Pinpoint the cell where the given text exists, returning its [x, y] midpoint coordinate. 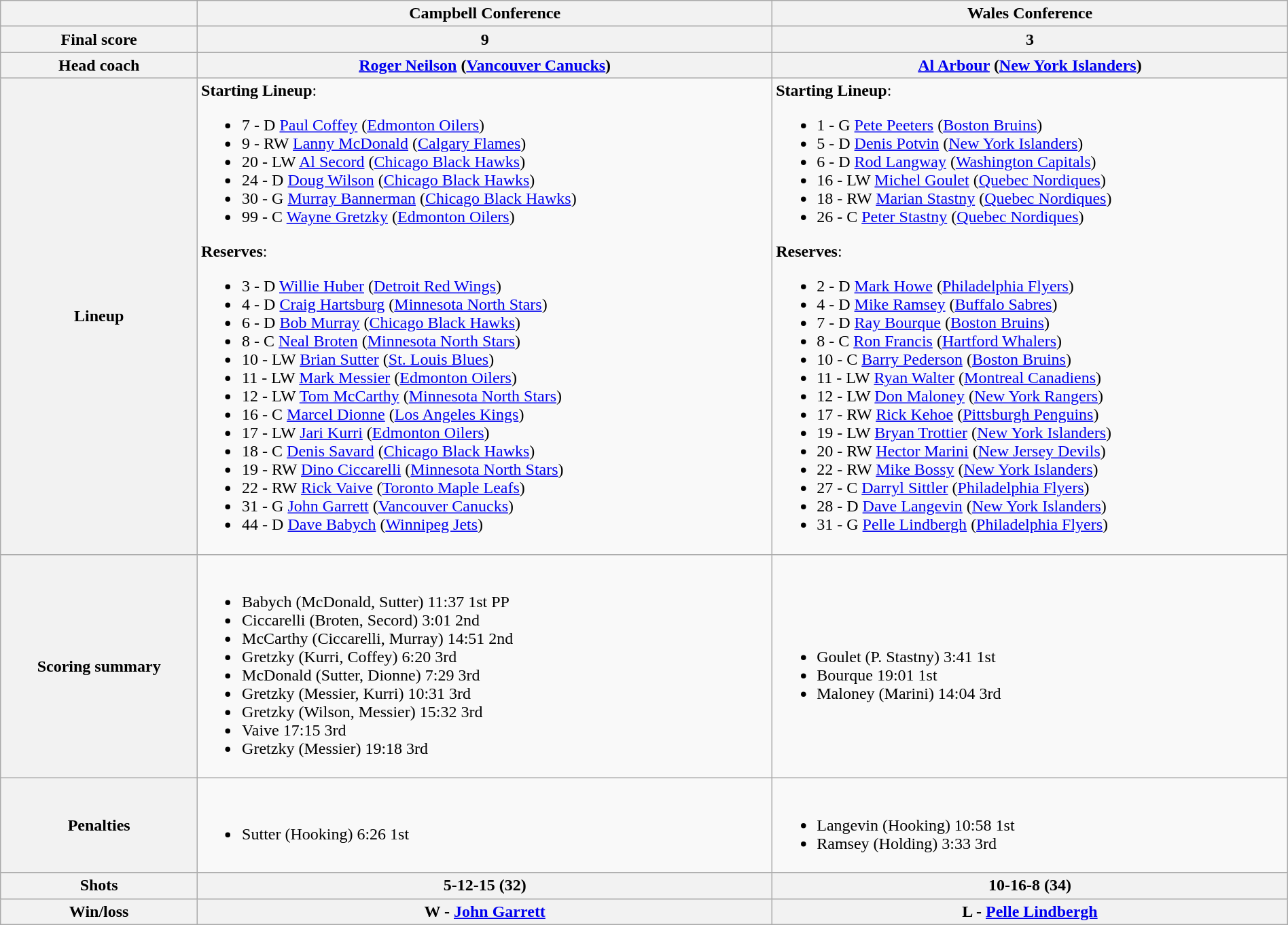
Goulet (P. Stastny) 3:41 1stBourque 19:01 1stMaloney (Marini) 14:04 3rd [1030, 666]
Campbell Conference [485, 14]
9 [485, 39]
Final score [99, 39]
3 [1030, 39]
Sutter (Hooking) 6:26 1st [485, 825]
Shots [99, 886]
Wales Conference [1030, 14]
Roger Neilson (Vancouver Canucks) [485, 65]
L - Pelle Lindbergh [1030, 911]
10-16-8 (34) [1030, 886]
Scoring summary [99, 666]
Win/loss [99, 911]
Penalties [99, 825]
5-12-15 (32) [485, 886]
Al Arbour (New York Islanders) [1030, 65]
Lineup [99, 316]
Head coach [99, 65]
Langevin (Hooking) 10:58 1stRamsey (Holding) 3:33 3rd [1030, 825]
W - John Garrett [485, 911]
